Search for the cell housing the specified text and yield its (x, y) center coordinate. 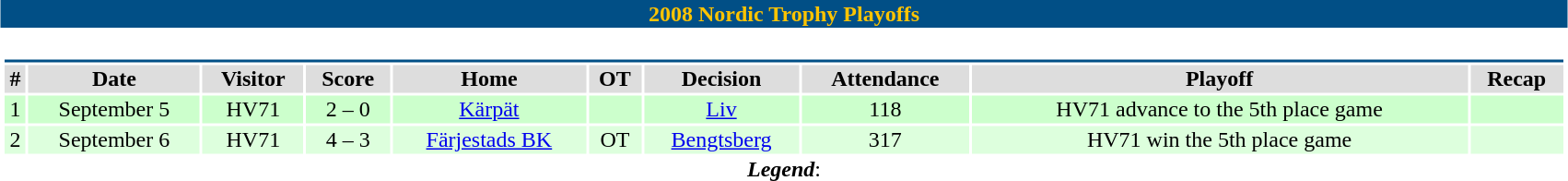
Decision (721, 78)
Kärpät (489, 110)
HV71 win the 5th place game (1219, 139)
Date (114, 78)
Bengtsberg (721, 139)
4 – 3 (348, 139)
# (15, 78)
2 – 0 (348, 110)
Score (348, 78)
Playoff (1219, 78)
Visitor (253, 78)
Attendance (884, 78)
Liv (721, 110)
118 (884, 110)
1 (15, 110)
September 5 (114, 110)
Home (489, 78)
317 (884, 139)
September 6 (114, 139)
2 (15, 139)
Färjestads BK (489, 139)
2008 Nordic Trophy Playoffs (784, 14)
HV71 advance to the 5th place game (1219, 110)
Recap (1516, 78)
